Output the [x, y] coordinate of the center of the cell containing the given text.  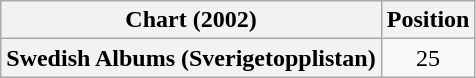
Chart (2002) [191, 20]
Position [428, 20]
Swedish Albums (Sverigetopplistan) [191, 58]
25 [428, 58]
